Pinpoint the cell where the given text exists, returning its [X, Y] midpoint coordinate. 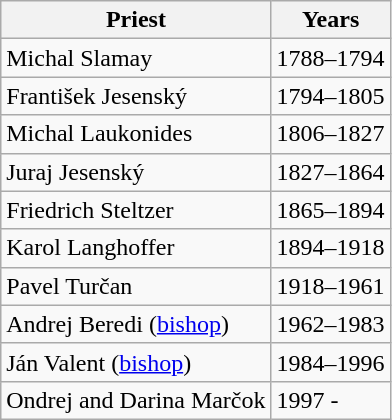
1962–1983 [330, 324]
Pavel Turčan [136, 286]
Andrej Beredi (bishop) [136, 324]
1894–1918 [330, 248]
1984–1996 [330, 362]
Karol Langhoffer [136, 248]
Michal Slamay [136, 58]
Friedrich Steltzer [136, 210]
Ján Valent (bishop) [136, 362]
1997 - [330, 400]
Juraj Jesenský [136, 172]
1918–1961 [330, 286]
František Jesenský [136, 96]
Priest [136, 20]
Years [330, 20]
Ondrej and Darina Marčok [136, 400]
Michal Laukonides [136, 134]
1794–1805 [330, 96]
1827–1864 [330, 172]
1865–1894 [330, 210]
1806–1827 [330, 134]
1788–1794 [330, 58]
